Pinpoint the cell where the given text exists, returning its (X, Y) midpoint coordinate. 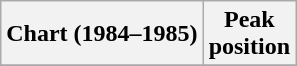
Peakposition (249, 34)
Chart (1984–1985) (102, 34)
